Scan for the cell matching the given text and deliver its (x, y) coordinate at center. 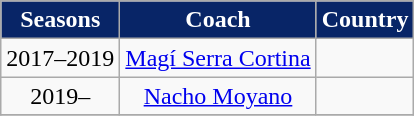
Country (365, 20)
Nacho Moyano (218, 96)
2017–2019 (60, 58)
Coach (218, 20)
Seasons (60, 20)
2019– (60, 96)
Magí Serra Cortina (218, 58)
